Locate the cell with the specified text and output its [x, y] center coordinate. 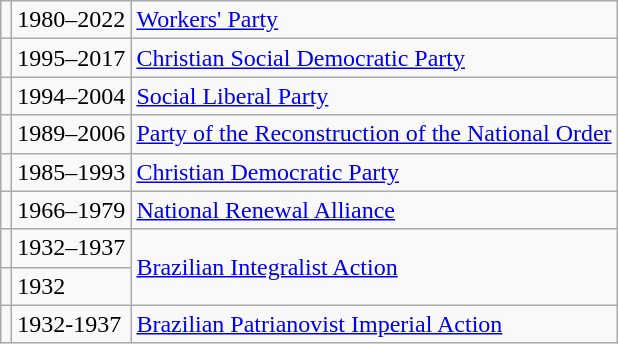
1932-1937 [72, 324]
1989–2006 [72, 134]
Brazilian Patrianovist Imperial Action [374, 324]
1994–2004 [72, 96]
Brazilian Integralist Action [374, 267]
1966–1979 [72, 210]
Social Liberal Party [374, 96]
National Renewal Alliance [374, 210]
1985–1993 [72, 172]
1980–2022 [72, 20]
Party of the Reconstruction of the National Order [374, 134]
1932–1937 [72, 248]
1995–2017 [72, 58]
Christian Democratic Party [374, 172]
1932 [72, 286]
Christian Social Democratic Party [374, 58]
Workers' Party [374, 20]
